Detect which cell encompasses the target text, then output its [x, y] center coordinate. 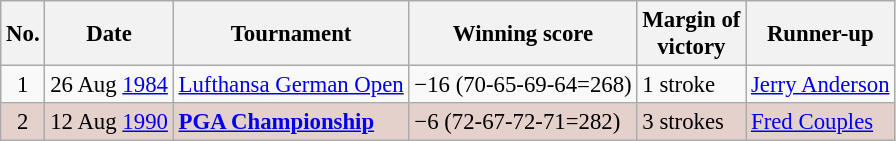
26 Aug 1984 [109, 85]
Margin ofvictory [692, 34]
−6 (72-67-72-71=282) [523, 122]
12 Aug 1990 [109, 122]
3 strokes [692, 122]
Fred Couples [820, 122]
2 [23, 122]
Date [109, 34]
1 [23, 85]
Runner-up [820, 34]
1 stroke [692, 85]
Tournament [291, 34]
Lufthansa German Open [291, 85]
Winning score [523, 34]
PGA Championship [291, 122]
−16 (70-65-69-64=268) [523, 85]
No. [23, 34]
Jerry Anderson [820, 85]
